Locate the cell with the specified text and output its (x, y) center coordinate. 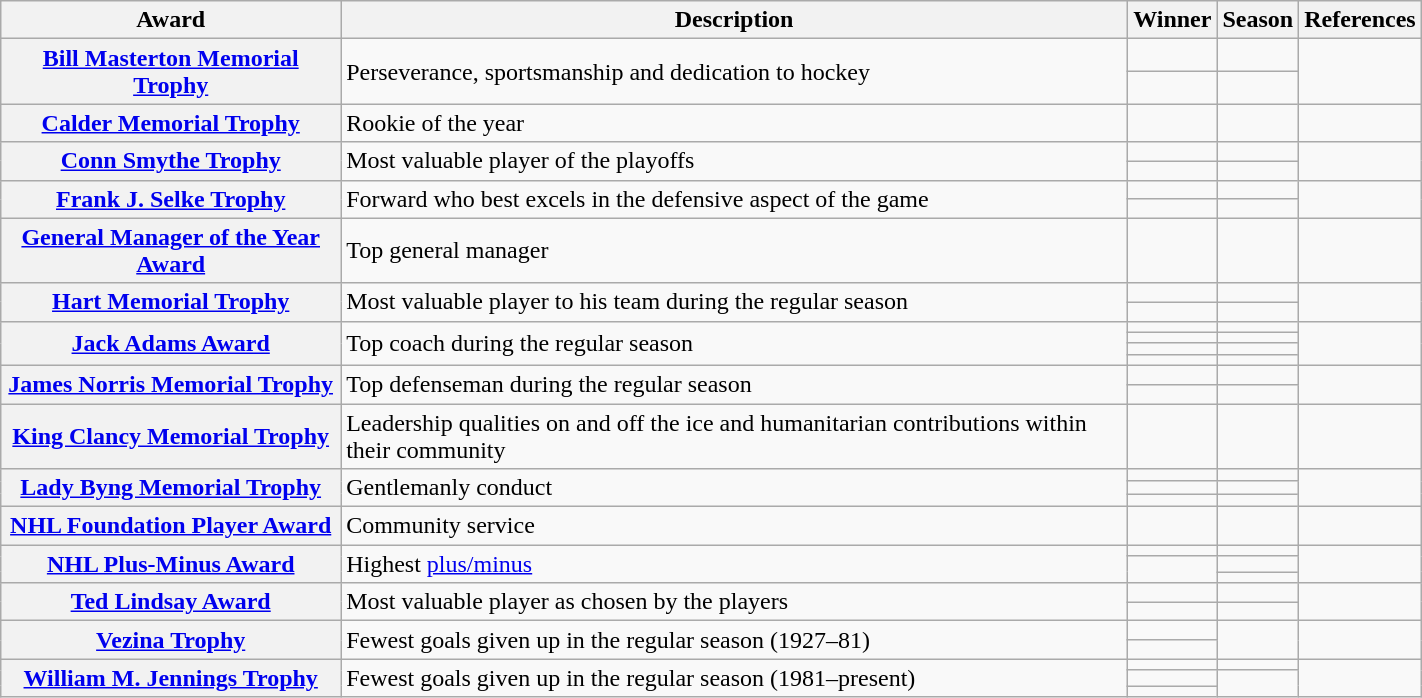
Lady Byng Memorial Trophy (171, 488)
Forward who best excels in the defensive aspect of the game (734, 199)
Frank J. Selke Trophy (171, 199)
Conn Smythe Trophy (171, 161)
Hart Memorial Trophy (171, 302)
Vezina Trophy (171, 640)
William M. Jennings Trophy (171, 678)
Ted Lindsay Award (171, 602)
James Norris Memorial Trophy (171, 384)
Community service (734, 526)
Highest plus/minus (734, 564)
Fewest goals given up in the regular season (1981–present) (734, 678)
General Manager of the Year Award (171, 250)
NHL Plus-Minus Award (171, 564)
Award (171, 20)
Leadership qualities on and off the ice and humanitarian contributions within their community (734, 436)
Fewest goals given up in the regular season (1927–81) (734, 640)
Perseverance, sportsmanship and dedication to hockey (734, 72)
NHL Foundation Player Award (171, 526)
Top defenseman during the regular season (734, 384)
Top coach during the regular season (734, 343)
Calder Memorial Trophy (171, 123)
Jack Adams Award (171, 343)
Most valuable player as chosen by the players (734, 602)
Gentlemanly conduct (734, 488)
References (1360, 20)
Winner (1172, 20)
Season (1258, 20)
King Clancy Memorial Trophy (171, 436)
Top general manager (734, 250)
Most valuable player of the playoffs (734, 161)
Description (734, 20)
Rookie of the year (734, 123)
Most valuable player to his team during the regular season (734, 302)
Bill Masterton Memorial Trophy (171, 72)
